Find where the given text appears and provide that cell's center as [X, Y] coordinate. 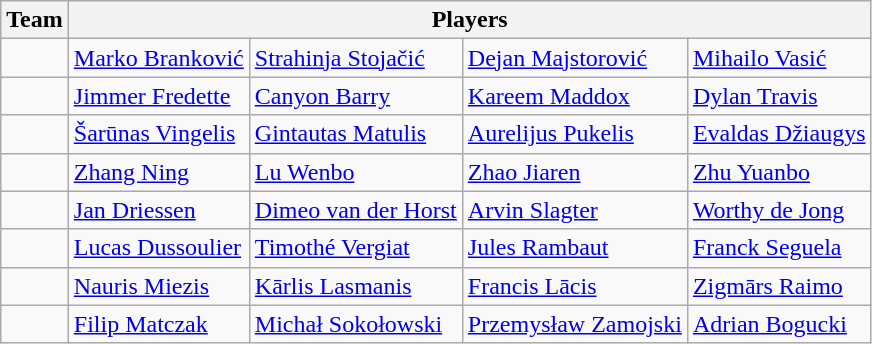
Jan Driessen [158, 210]
Dimeo van der Horst [356, 210]
Mihailo Vasić [779, 58]
Evaldas Džiaugys [779, 134]
Team [35, 20]
Nauris Miezis [158, 286]
Dylan Travis [779, 96]
Filip Matczak [158, 324]
Timothé Vergiat [356, 248]
Franck Seguela [779, 248]
Šarūnas Vingelis [158, 134]
Arvin Slagter [574, 210]
Zhao Jiaren [574, 172]
Zhang Ning [158, 172]
Adrian Bogucki [779, 324]
Dejan Majstorović [574, 58]
Gintautas Matulis [356, 134]
Kareem Maddox [574, 96]
Zigmārs Raimo [779, 286]
Lucas Dussoulier [158, 248]
Jimmer Fredette [158, 96]
Strahinja Stojačić [356, 58]
Players [470, 20]
Michał Sokołowski [356, 324]
Canyon Barry [356, 96]
Aurelijus Pukelis [574, 134]
Lu Wenbo [356, 172]
Francis Lācis [574, 286]
Jules Rambaut [574, 248]
Marko Branković [158, 58]
Przemysław Zamojski [574, 324]
Worthy de Jong [779, 210]
Zhu Yuanbo [779, 172]
Kārlis Lasmanis [356, 286]
